Identify which cell holds the provided text, then report its [X, Y] central coordinate. 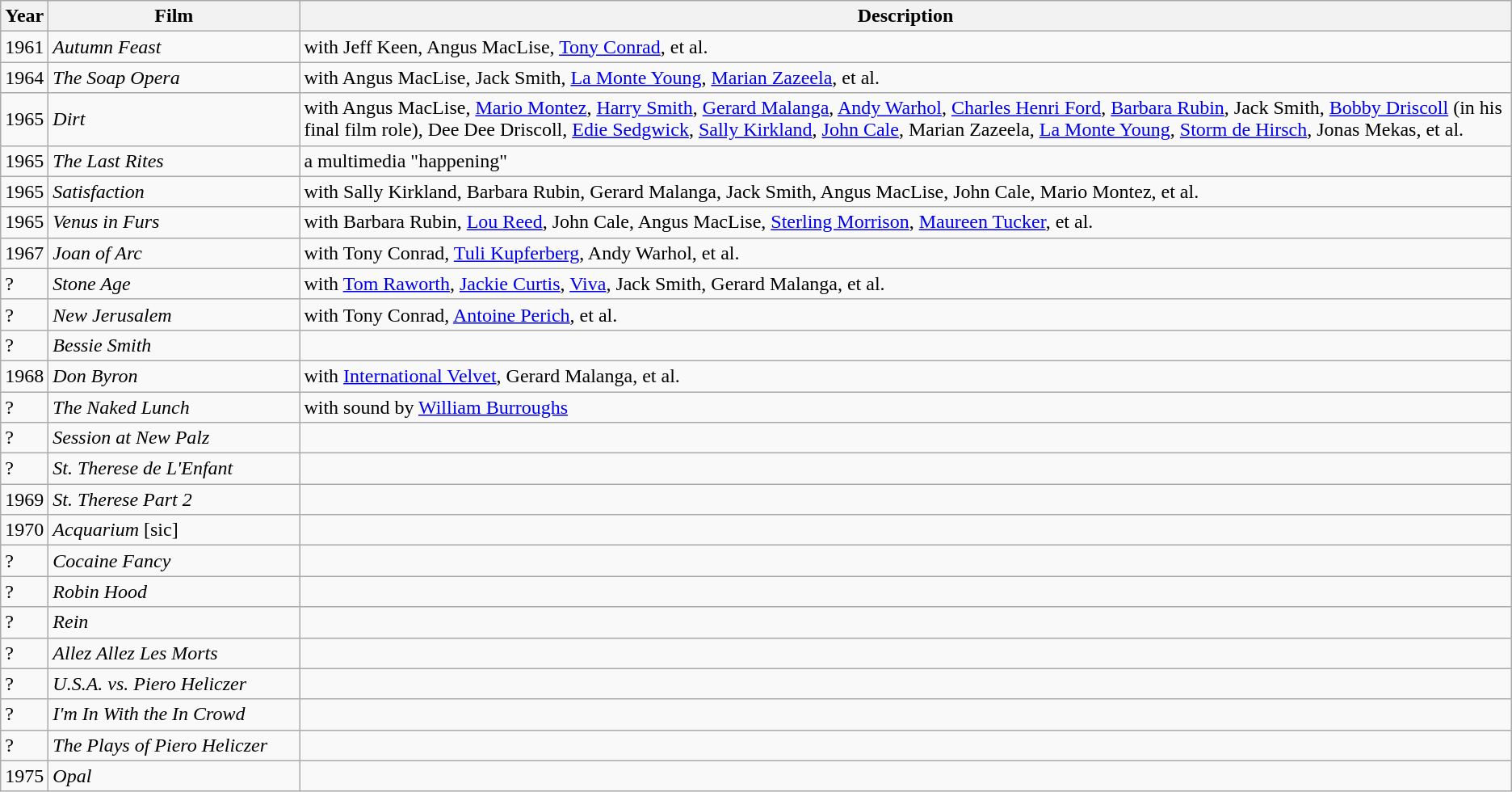
with Barbara Rubin, Lou Reed, John Cale, Angus MacLise, Sterling Morrison, Maureen Tucker, et al. [905, 222]
Venus in Furs [174, 222]
Satisfaction [174, 192]
with Jeff Keen, Angus MacLise, Tony Conrad, et al. [905, 47]
Bessie Smith [174, 345]
with Sally Kirkland, Barbara Rubin, Gerard Malanga, Jack Smith, Angus MacLise, John Cale, Mario Montez, et al. [905, 192]
Rein [174, 622]
The Last Rites [174, 161]
1975 [24, 776]
Autumn Feast [174, 47]
U.S.A. vs. Piero Heliczer [174, 684]
Acquarium [sic] [174, 530]
The Plays of Piero Heliczer [174, 745]
Film [174, 16]
1967 [24, 253]
Opal [174, 776]
St. Therese Part 2 [174, 499]
with Tony Conrad, Antoine Perich, et al. [905, 314]
1961 [24, 47]
1964 [24, 78]
with Tom Raworth, Jackie Curtis, Viva, Jack Smith, Gerard Malanga, et al. [905, 284]
a multimedia "happening" [905, 161]
The Soap Opera [174, 78]
with International Velvet, Gerard Malanga, et al. [905, 376]
Description [905, 16]
The Naked Lunch [174, 407]
Year [24, 16]
Joan of Arc [174, 253]
Cocaine Fancy [174, 561]
1968 [24, 376]
with Tony Conrad, Tuli Kupferberg, Andy Warhol, et al. [905, 253]
1970 [24, 530]
Don Byron [174, 376]
with sound by William Burroughs [905, 407]
New Jerusalem [174, 314]
St. Therese de L'Enfant [174, 469]
Robin Hood [174, 592]
1969 [24, 499]
I'm In With the In Crowd [174, 714]
Session at New Palz [174, 438]
Dirt [174, 120]
with Angus MacLise, Jack Smith, La Monte Young, Marian Zazeela, et al. [905, 78]
Stone Age [174, 284]
Allez Allez Les Morts [174, 653]
